Return the [X, Y] coordinate for the center point of the cell that contains the specified text.  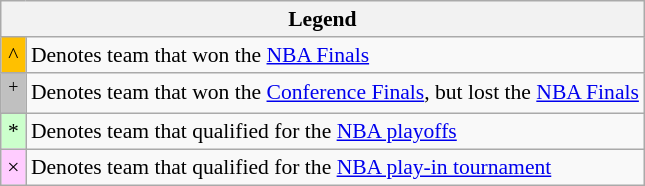
Legend [322, 19]
* [14, 132]
+ [14, 92]
Denotes team that won the Conference Finals, but lost the NBA Finals [335, 92]
Denotes team that qualified for the NBA play-in tournament [335, 167]
Denotes team that qualified for the NBA playoffs [335, 132]
× [14, 167]
Denotes team that won the NBA Finals [335, 55]
^ [14, 55]
